Provide the (X, Y) coordinate of the cell's center where the given text is located.  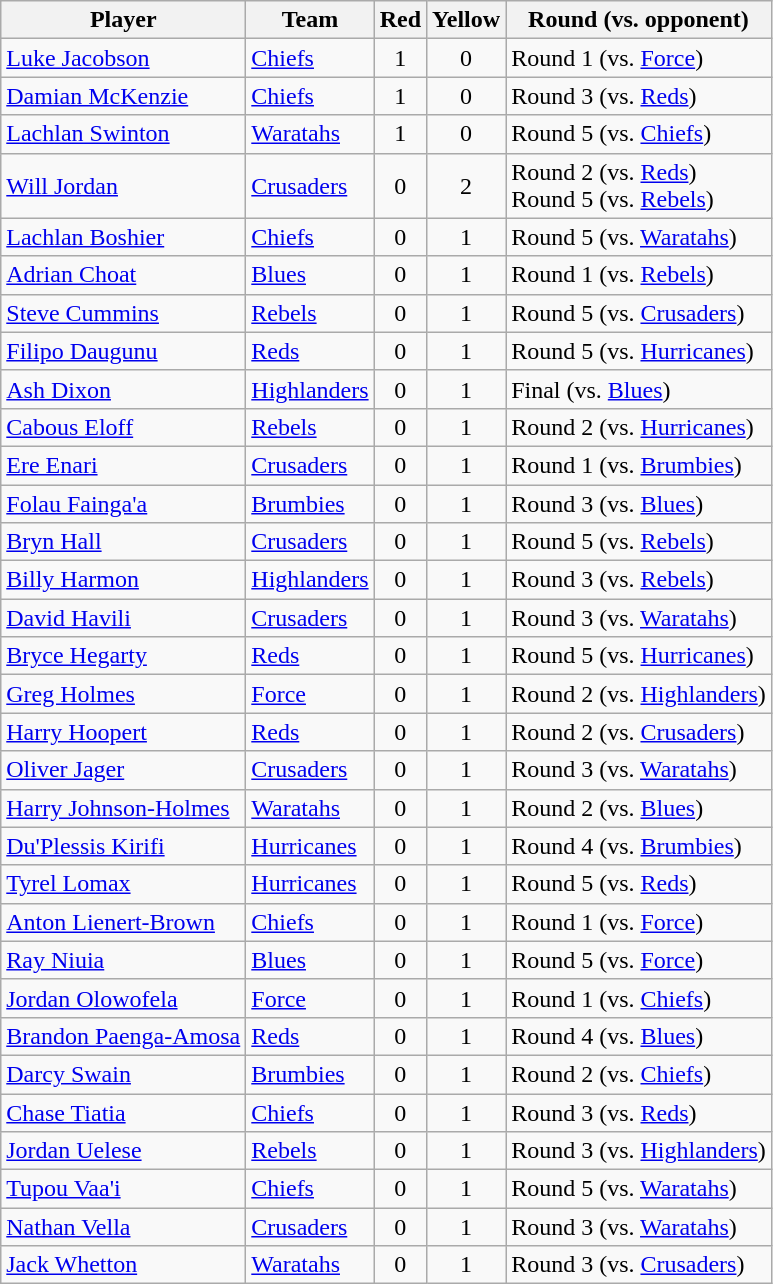
Round (vs. opponent) (639, 20)
Harry Hoopert (124, 732)
Lachlan Swinton (124, 134)
Round 3 (vs. Crusaders) (639, 1265)
Ash Dixon (124, 389)
Round 5 (vs. Reds) (639, 884)
Lachlan Boshier (124, 237)
Harry Johnson-Holmes (124, 808)
Darcy Swain (124, 1074)
Round 3 (vs. Rebels) (639, 580)
Adrian Choat (124, 275)
Chase Tiatia (124, 1113)
Filipo Daugunu (124, 351)
Tyrel Lomax (124, 884)
David Havili (124, 618)
Ray Niuia (124, 960)
Round 1 (vs. Rebels) (639, 275)
Red (400, 20)
Round 2 (vs. Highlanders) (639, 694)
Anton Lienert-Brown (124, 922)
Greg Holmes (124, 694)
Round 5 (vs. Crusaders) (639, 313)
Jordan Uelese (124, 1151)
Bryn Hall (124, 542)
Round 2 (vs. Hurricanes) (639, 427)
Final (vs. Blues) (639, 389)
Round 5 (vs. Force) (639, 960)
Oliver Jager (124, 770)
Luke Jacobson (124, 58)
Round 2 (vs. Chiefs) (639, 1074)
Billy Harmon (124, 580)
Round 4 (vs. Brumbies) (639, 846)
Round 1 (vs. Brumbies) (639, 465)
Round 4 (vs. Blues) (639, 1036)
Tupou Vaa'i (124, 1189)
Round 2 (vs. Crusaders) (639, 732)
Round 5 (vs. Rebels) (639, 542)
Nathan Vella (124, 1227)
Round 5 (vs. Chiefs) (639, 134)
Du'Plessis Kirifi (124, 846)
Brandon Paenga-Amosa (124, 1036)
Bryce Hegarty (124, 656)
Round 3 (vs. Highlanders) (639, 1151)
Will Jordan (124, 186)
Jordan Olowofela (124, 998)
Team (310, 20)
Ere Enari (124, 465)
Round 2 (vs. Reds) Round 5 (vs. Rebels) (639, 186)
Yellow (466, 20)
Round 1 (vs. Chiefs) (639, 998)
Damian McKenzie (124, 96)
Steve Cummins (124, 313)
Player (124, 20)
Round 2 (vs. Blues) (639, 808)
2 (466, 186)
Jack Whetton (124, 1265)
Cabous Eloff (124, 427)
Round 3 (vs. Blues) (639, 503)
Folau Fainga'a (124, 503)
